Return [x, y] of the center of cell containing provided text 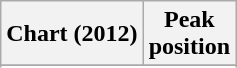
Peakposition [189, 34]
Chart (2012) [72, 34]
